Return [X, Y] of the center of cell containing provided text 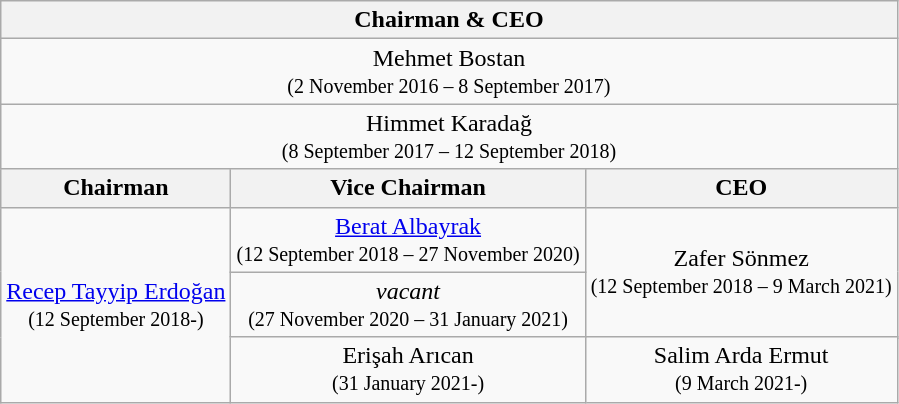
Erişah Arıcan (31 January 2021-) [408, 370]
Vice Chairman [408, 188]
Salim Arda Ermut(9 March 2021-) [741, 370]
CEO [741, 188]
Berat Albayrak(12 September 2018 – 27 November 2020) [408, 240]
vacant(27 November 2020 – 31 January 2021) [408, 304]
Chairman [116, 188]
Recep Tayyip Erdoğan(12 September 2018-) [116, 304]
Himmet Karadağ(8 September 2017 – 12 September 2018) [449, 136]
Mehmet Bostan(2 November 2016 – 8 September 2017) [449, 72]
Chairman & CEO [449, 20]
Zafer Sönmez(12 September 2018 – 9 March 2021) [741, 272]
